Output the (x, y) coordinate of the center of the cell containing the given text.  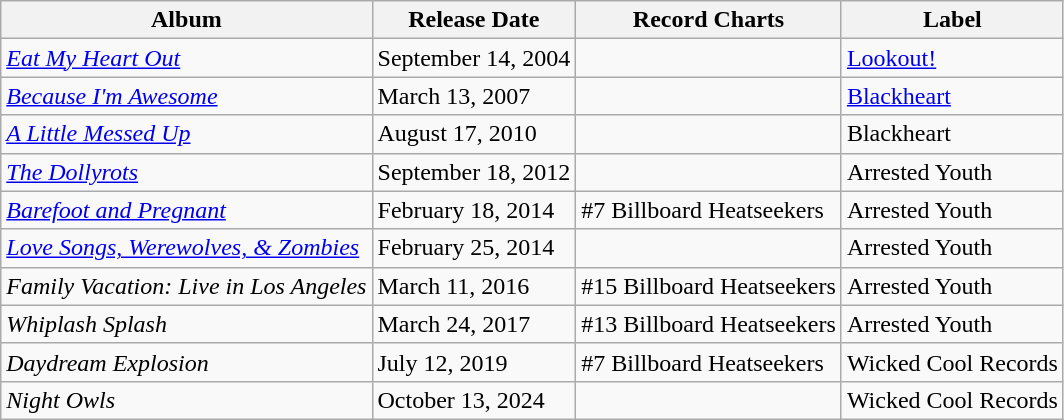
September 14, 2004 (474, 58)
Whiplash Splash (186, 324)
March 11, 2016 (474, 286)
A Little Messed Up (186, 134)
Label (952, 20)
February 18, 2014 (474, 210)
February 25, 2014 (474, 248)
August 17, 2010 (474, 134)
March 24, 2017 (474, 324)
#15 Billboard Heatseekers (709, 286)
Eat My Heart Out (186, 58)
September 18, 2012 (474, 172)
The Dollyrots (186, 172)
Release Date (474, 20)
Love Songs, Werewolves, & Zombies (186, 248)
Family Vacation: Live in Los Angeles (186, 286)
#13 Billboard Heatseekers (709, 324)
Because I'm Awesome (186, 96)
Barefoot and Pregnant (186, 210)
Daydream Explosion (186, 362)
July 12, 2019 (474, 362)
Lookout! (952, 58)
Album (186, 20)
March 13, 2007 (474, 96)
Night Owls (186, 400)
October 13, 2024 (474, 400)
Record Charts (709, 20)
